Return (x, y) of the center of cell containing provided text 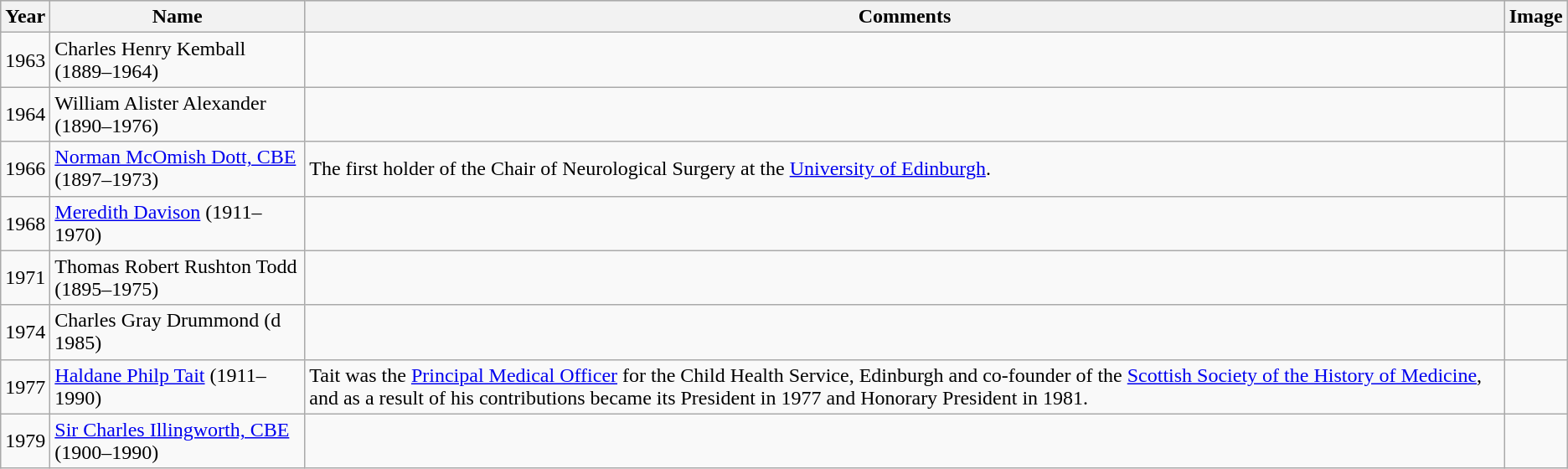
Name (178, 17)
Meredith Davison (1911–1970) (178, 223)
Charles Henry Kemball (1889–1964) (178, 60)
1963 (25, 60)
Image (1536, 17)
Charles Gray Drummond (d 1985) (178, 332)
Haldane Philp Tait (1911–1990) (178, 387)
Comments (905, 17)
Year (25, 17)
1968 (25, 223)
William Alister Alexander (1890–1976) (178, 114)
1971 (25, 278)
Thomas Robert Rushton Todd (1895–1975) (178, 278)
1974 (25, 332)
The first holder of the Chair of Neurological Surgery at the University of Edinburgh. (905, 169)
1966 (25, 169)
1977 (25, 387)
Norman McOmish Dott, CBE (1897–1973) (178, 169)
Sir Charles Illingworth, CBE (1900–1990) (178, 441)
1979 (25, 441)
1964 (25, 114)
